Determine the [x, y] coordinate at the center of the cell enclosing the given text.  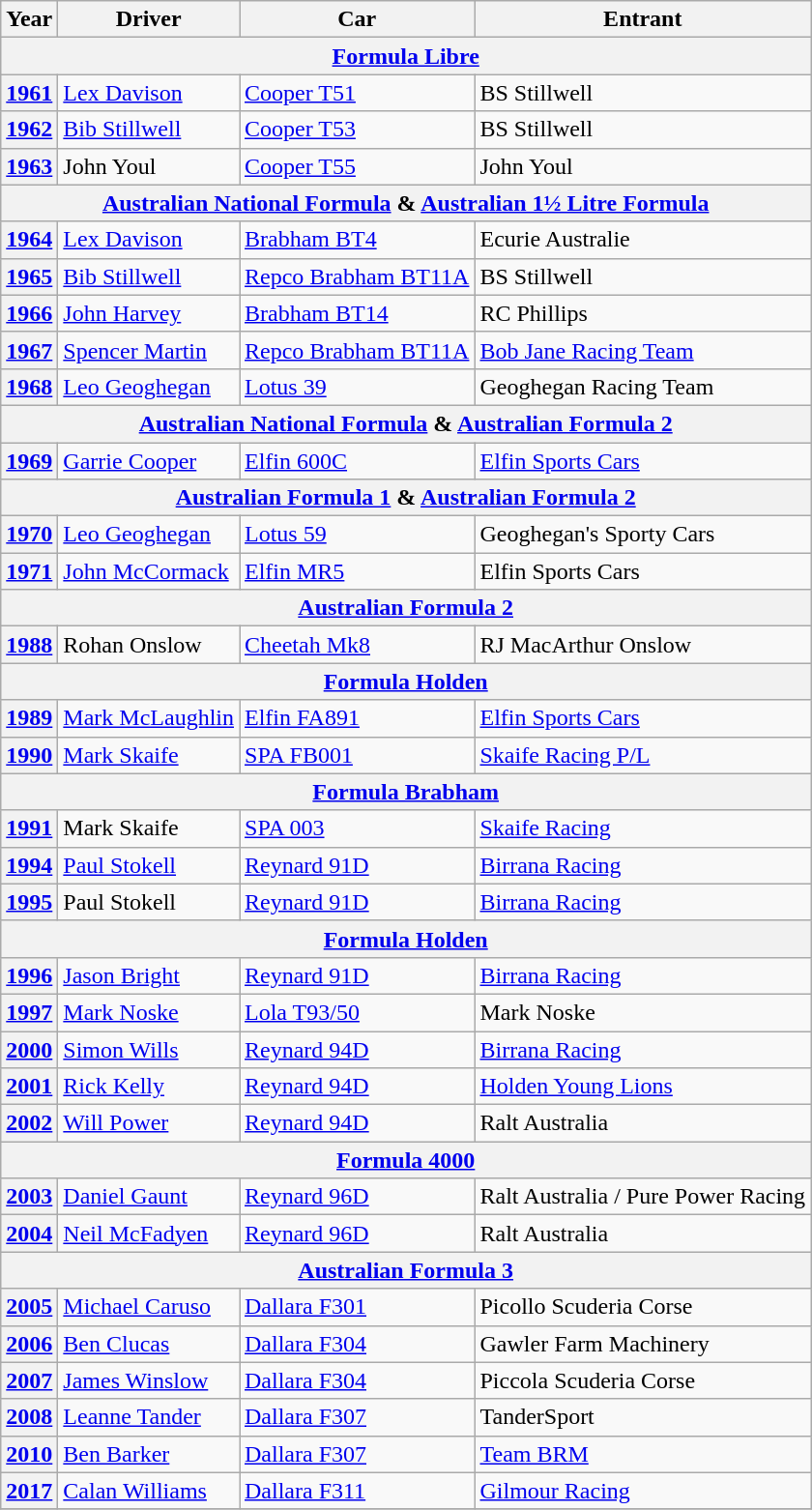
Gawler Farm Machinery [643, 1344]
John Harvey [149, 313]
Cooper T53 [358, 130]
1962 [29, 130]
Australian Formula 1 & Australian Formula 2 [406, 498]
1997 [29, 1012]
Entrant [643, 19]
Brabham BT14 [358, 313]
Ecurie Australie [643, 240]
Australian Formula 3 [406, 1270]
SPA FB001 [358, 755]
2010 [29, 1454]
Driver [149, 19]
1966 [29, 313]
Mark McLaughlin [149, 718]
Year [29, 19]
Brabham BT4 [358, 240]
Ben Barker [149, 1454]
1995 [29, 902]
Piccola Scuderia Corse [643, 1380]
Australian National Formula & Australian 1½ Litre Formula [406, 203]
Geoghegan Racing Team [643, 387]
2017 [29, 1491]
1994 [29, 865]
Cheetah Mk8 [358, 645]
Holden Young Lions [643, 1087]
Dallara F311 [358, 1491]
1967 [29, 350]
Lotus 39 [358, 387]
Elfin MR5 [358, 571]
1968 [29, 387]
1989 [29, 718]
1990 [29, 755]
Jason Bright [149, 975]
1961 [29, 93]
Dallara F301 [358, 1307]
Lola T93/50 [358, 1012]
Elfin FA891 [358, 718]
2003 [29, 1197]
2001 [29, 1087]
John McCormack [149, 571]
2007 [29, 1380]
RJ MacArthur Onslow [643, 645]
Lotus 59 [358, 535]
Michael Caruso [149, 1307]
Elfin 600C [358, 461]
1988 [29, 645]
1969 [29, 461]
2004 [29, 1234]
1965 [29, 276]
1996 [29, 975]
Neil McFadyen [149, 1234]
Simon Wills [149, 1049]
1991 [29, 828]
RC Phillips [643, 313]
1971 [29, 571]
Skaife Racing P/L [643, 755]
Team BRM [643, 1454]
2008 [29, 1417]
Ralt Australia / Pure Power Racing [643, 1197]
Bob Jane Racing Team [643, 350]
Spencer Martin [149, 350]
Geoghegan's Sporty Cars [643, 535]
Car [358, 19]
James Winslow [149, 1380]
SPA 003 [358, 828]
Formula Brabham [406, 792]
Garrie Cooper [149, 461]
2000 [29, 1049]
Daniel Gaunt [149, 1197]
Picollo Scuderia Corse [643, 1307]
Rick Kelly [149, 1087]
1964 [29, 240]
2006 [29, 1344]
Calan Williams [149, 1491]
Cooper T51 [358, 93]
Australian National Formula & Australian Formula 2 [406, 423]
Formula Libre [406, 56]
1963 [29, 166]
Formula 4000 [406, 1160]
Gilmour Racing [643, 1491]
Rohan Onslow [149, 645]
2005 [29, 1307]
2002 [29, 1123]
Will Power [149, 1123]
Ben Clucas [149, 1344]
Skaife Racing [643, 828]
Australian Formula 2 [406, 608]
Cooper T55 [358, 166]
Leanne Tander [149, 1417]
1970 [29, 535]
TanderSport [643, 1417]
